Output the [x, y] coordinate of the center of the cell containing the given text.  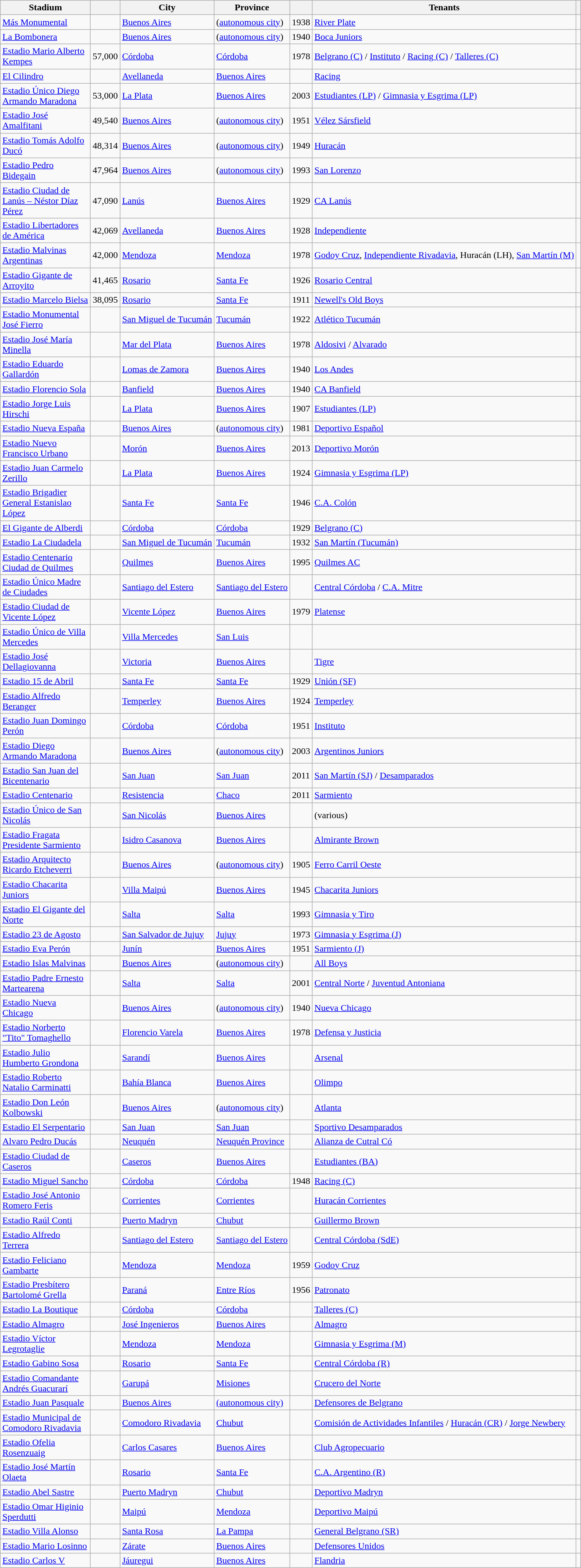
Estadio Ciudad de Lanús – Néstor Díaz Pérez [45, 200]
Province [252, 8]
Instituto [444, 726]
Estadio Roberto Natalio Carminatti [45, 1082]
Central Norte / Juventud Antoniana [444, 983]
Sarmiento (J) [444, 949]
Godoy Cruz, Independiente Rivadavia, Huracán (LH), San Martín (M) [444, 255]
Estadio Ofelia Rosenzuaig [45, 1448]
Arsenal [444, 1058]
Quilmes AC [444, 562]
1956 [301, 1289]
Los Andes [444, 369]
CA Lanús [444, 200]
El Cilindro [45, 76]
Estadio José Amalfitani [45, 121]
Estadio Único de San Nicolás [45, 815]
Unión (SF) [444, 681]
Estudiantes (LP) [444, 409]
1922 [301, 319]
Estadio Fragata Presidente Sarmiento [45, 840]
Comodoro Rivadavia [167, 1422]
Estadio Libertadores de América [45, 230]
Estadio José María Minella [45, 345]
All Boys [444, 963]
Central Córdoba (SdE) [444, 1240]
Crucero del Norte [444, 1383]
Villa Mercedes [167, 637]
Estadio Gabino Sosa [45, 1364]
Isidro Casanova [167, 840]
City [167, 8]
Atlanta [444, 1107]
Estadio Carlos V [45, 1560]
Gimnasia y Esgrima (M) [444, 1344]
Banfield [167, 389]
Newell's Old Boys [444, 300]
Defensa y Justicia [444, 1033]
Vicente López [167, 611]
Estadio Monumental José Fierro [45, 319]
Estadio Marcelo Bielsa [45, 300]
Platense [444, 611]
Estadio Eva Perón [45, 949]
Estadio Alfredo Terrera [45, 1240]
Estadio Nueva España [45, 428]
Estadio Presbítero Bartolomé Grella [45, 1289]
Chacarita Juniors [444, 890]
Bahía Blanca [167, 1082]
Racing [444, 76]
River Plate [444, 22]
1907 [301, 409]
Racing (C) [444, 1181]
47,090 [105, 200]
Villa Maipú [167, 890]
Talleres (C) [444, 1309]
1946 [301, 503]
Estadio Feliciano Gambarte [45, 1265]
Santa Rosa [167, 1531]
Estadio Municipal de Comodoro Rivadavia [45, 1422]
1949 [301, 145]
Atlético Tucumán [444, 319]
Estadio Comandante Andrés Guacurarí [45, 1383]
1945 [301, 890]
Belgrano (C) [444, 528]
Estadio Almagro [45, 1324]
Estadio Omar Higinio Sperdutti [45, 1512]
La Pampa [252, 1531]
Sarmiento [444, 795]
Estadio Centenario Ciudad de Quilmes [45, 562]
1948 [301, 1181]
Sportivo Desamparados [444, 1127]
San Lorenzo [444, 170]
Victoria [167, 662]
Stadium [45, 8]
Estadio Gigante de Arroyito [45, 280]
Estadio José Martín Olaeta [45, 1472]
Estudiantes (BA) [444, 1161]
1959 [301, 1265]
Sarandí [167, 1058]
Estadio José Antonio Romero Feris [45, 1201]
Huracán [444, 145]
Argentinos Juniors [444, 751]
Flandria [444, 1560]
Estadio Ciudad de Vicente López [45, 611]
Estadio Arquitecto Ricardo Etcheverri [45, 864]
Comisión de Actividades Infantiles / Huracán (CR) / Jorge Newbery [444, 1422]
42,000 [105, 255]
Deportivo Morón [444, 448]
Lanús [167, 200]
41,465 [105, 280]
Alvaro Pedro Ducás [45, 1142]
Estadio Juan Domingo Perón [45, 726]
Jáuregui [167, 1560]
CA Banfield [444, 389]
Estadio El Serpentario [45, 1127]
Estadio Don León Kolbowski [45, 1107]
Estadio Tomás Adolfo Ducó [45, 145]
Estadio 15 de Abril [45, 681]
Tigre [444, 662]
Nueva Chicago [444, 1008]
Carlos Casares [167, 1448]
Morón [167, 448]
José Ingenieros [167, 1324]
1979 [301, 611]
Estadio Nuevo Francisco Urbano [45, 448]
Independiente [444, 230]
42,069 [105, 230]
Estadio Mario Losinno [45, 1546]
Estadio 23 de Agosto [45, 934]
1938 [301, 22]
Estadio Abel Sastre [45, 1492]
Central Córdoba (R) [444, 1364]
Estadio Islas Malvinas [45, 963]
Estudiantes (LP) / Gimnasia y Esgrima (LP) [444, 96]
Boca Juniors [444, 37]
Alianza de Cutral Có [444, 1142]
Tenants [444, 8]
Estadio El Gigante del Norte [45, 914]
Estadio Pedro Bidegain [45, 170]
1981 [301, 428]
Estadio Julio Humberto Grondona [45, 1058]
Gimnasia y Tiro [444, 914]
48,314 [105, 145]
1928 [301, 230]
Estadio Alfredo Beranger [45, 701]
Deportivo Madryn [444, 1492]
Rosario Central [444, 280]
(various) [444, 815]
Jujuy [252, 934]
Estadio Único Madre de Ciudades [45, 587]
1995 [301, 562]
Estadio Florencio Sola [45, 389]
53,000 [105, 96]
1926 [301, 280]
Olimpo [444, 1082]
Estadio Chacarita Juniors [45, 890]
Estadio Norberto "Tito" Tomaghello [45, 1033]
Huracán Corrientes [444, 1201]
Florencio Varela [167, 1033]
Estadio Miguel Sancho [45, 1181]
Estadio San Juan del Bicentenario [45, 776]
Estadio Centenario [45, 795]
Garupá [167, 1383]
Estadio Eduardo Gallardón [45, 369]
Godoy Cruz [444, 1265]
Estadio Mario Alberto Kempes [45, 57]
Club Agropecuario [444, 1448]
Mar del Plata [167, 345]
Estadio Jorge Luis Hirschi [45, 409]
Estadio Juan Pasquale [45, 1403]
Junín [167, 949]
Belgrano (C) / Instituto / Racing (C) / Talleres (C) [444, 57]
Estadio José Dellagiovanna [45, 662]
Misiones [252, 1383]
Guillermo Brown [444, 1220]
1905 [301, 864]
49,540 [105, 121]
Estadio Raúl Conti [45, 1220]
Estadio Brigadier General Estanislao López [45, 503]
1932 [301, 542]
Estadio Padre Ernesto Martearena [45, 983]
Zárate [167, 1546]
Resistencia [167, 795]
1973 [301, 934]
Patronato [444, 1289]
Estadio Malvinas Argentinas [45, 255]
Defensores de Belgrano [444, 1403]
Almagro [444, 1324]
Lomas de Zamora [167, 369]
Vélez Sársfield [444, 121]
Deportivo Español [444, 428]
Estadio Diego Armando Maradona [45, 751]
Estadio Único de Villa Mercedes [45, 637]
Estadio La Boutique [45, 1309]
Neuquén Province [252, 1142]
San Martín (Tucumán) [444, 542]
Estadio Único Diego Armando Maradona [45, 96]
Gimnasia y Esgrima (LP) [444, 473]
2001 [301, 983]
Central Córdoba / C.A. Mitre [444, 587]
La Bombonera [45, 37]
Almirante Brown [444, 840]
1911 [301, 300]
Estadio Víctor Legrotaglie [45, 1344]
San Nicolás [167, 815]
Paraná [167, 1289]
San Luis [252, 637]
Aldosivi / Alvarado [444, 345]
Neuquén [167, 1142]
38,095 [105, 300]
Deportivo Maipú [444, 1512]
Estadio Nueva Chicago [45, 1008]
San Salvador de Jujuy [167, 934]
Entre Ríos [252, 1289]
Estadio Juan Carmelo Zerillo [45, 473]
Caseros [167, 1161]
Gimnasia y Esgrima (J) [444, 934]
Estadio Villa Alonso [45, 1531]
C.A. Argentino (R) [444, 1472]
Chaco [252, 795]
General Belgrano (SR) [444, 1531]
2013 [301, 448]
Estadio Ciudad de Caseros [45, 1161]
Defensores Unidos [444, 1546]
El Gigante de Alberdi [45, 528]
Ferro Carril Oeste [444, 864]
Maipú [167, 1512]
57,000 [105, 57]
C.A. Colón [444, 503]
Estadio La Ciudadela [45, 542]
San Martín (SJ) / Desamparados [444, 776]
47,964 [105, 170]
Más Monumental [45, 22]
Quilmes [167, 562]
